Provide the [x, y] coordinate of the cell's center where the given text is located.  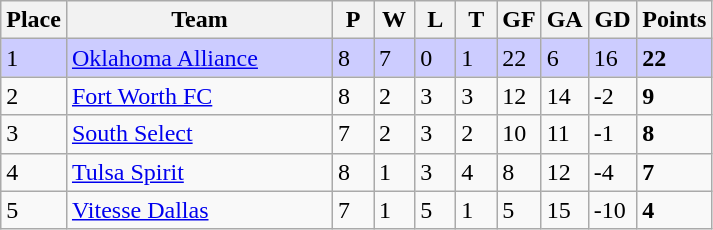
T [476, 20]
6 [564, 58]
14 [564, 96]
10 [519, 134]
L [436, 20]
11 [564, 134]
-1 [612, 134]
-2 [612, 96]
0 [436, 58]
16 [612, 58]
9 [674, 96]
Points [674, 20]
GD [612, 20]
-10 [612, 210]
Tulsa Spirit [199, 172]
South Select [199, 134]
P [354, 20]
15 [564, 210]
Fort Worth FC [199, 96]
GF [519, 20]
Vitesse Dallas [199, 210]
Oklahoma Alliance [199, 58]
W [394, 20]
Place [34, 20]
Team [199, 20]
GA [564, 20]
-4 [612, 172]
